Capture the cell that displays the provided text and extract its [X, Y] central coordinate. 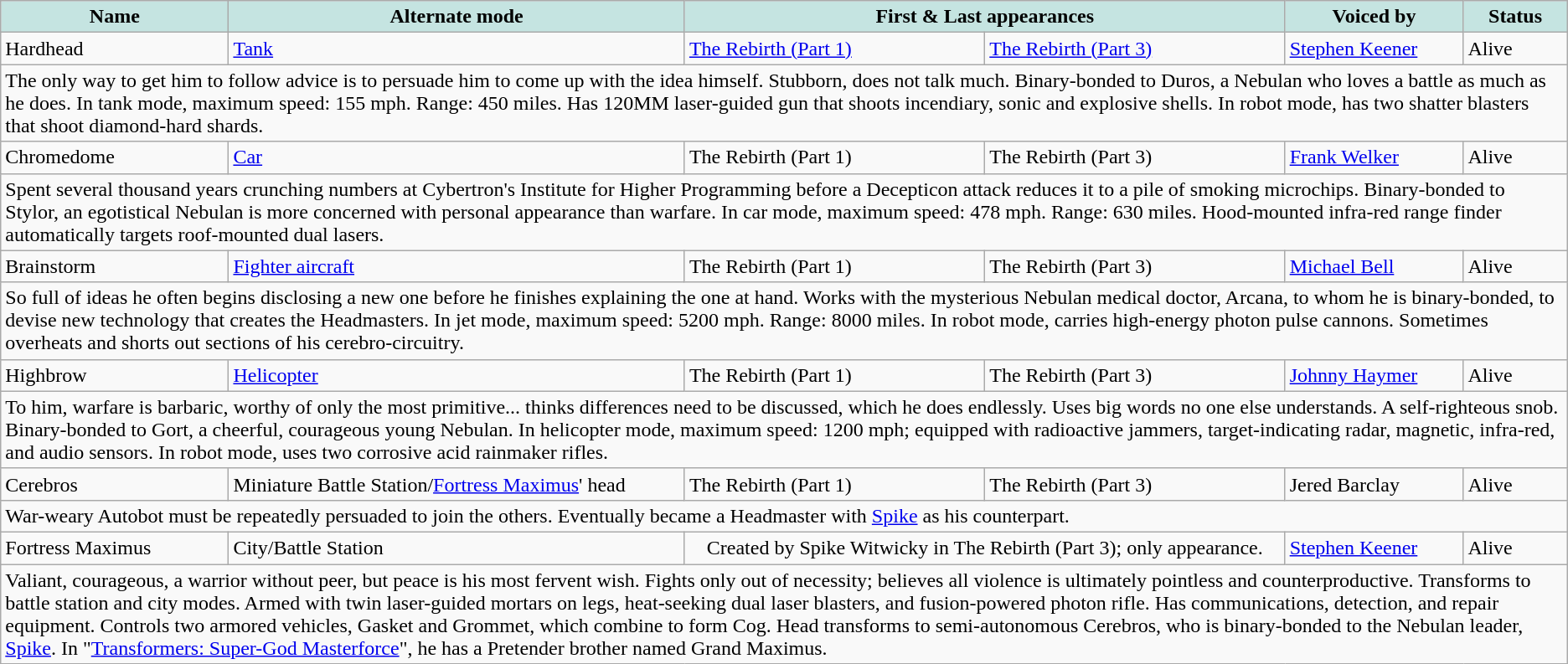
Jered Barclay [1374, 484]
Status [1515, 17]
Fighter aircraft [456, 266]
Miniature Battle Station/Fortress Maximus' head [456, 484]
Alternate mode [456, 17]
City/Battle Station [456, 548]
Hardhead [115, 49]
Chromedome [115, 157]
Frank Welker [1374, 157]
First & Last appearances [985, 17]
Fortress Maximus [115, 548]
Car [456, 157]
Brainstorm [115, 266]
Johnny Haymer [1374, 375]
War-weary Autobot must be repeatedly persuaded to join the others. Eventually became a Headmaster with Spike as his counterpart. [784, 516]
Cerebros [115, 484]
Name [115, 17]
Voiced by [1374, 17]
Tank [456, 49]
Helicopter [456, 375]
Created by Spike Witwicky in The Rebirth (Part 3); only appearance. [985, 548]
Highbrow [115, 375]
Michael Bell [1374, 266]
